Determine the [X, Y] coordinate at the center of the cell enclosing the given text.  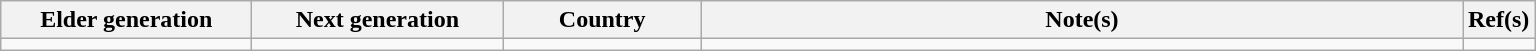
Note(s) [1082, 20]
Elder generation [126, 20]
Ref(s) [1498, 20]
Next generation [378, 20]
Country [602, 20]
